Return [X, Y] of the center of cell containing provided text 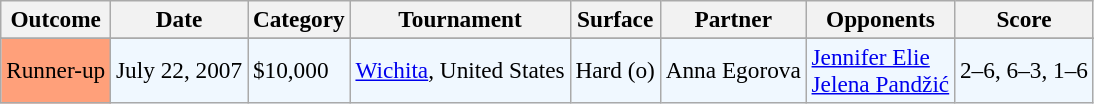
Tournament [460, 19]
Anna Egorova [733, 70]
Runner-up [56, 70]
July 22, 2007 [180, 70]
Partner [733, 19]
Date [180, 19]
Hard (o) [615, 70]
2–6, 6–3, 1–6 [1024, 70]
Jennifer Elie Jelena Pandžić [880, 70]
Category [300, 19]
Score [1024, 19]
$10,000 [300, 70]
Opponents [880, 19]
Outcome [56, 19]
Wichita, United States [460, 70]
Surface [615, 19]
